From the cell containing the given text, extract its center point as [X, Y] coordinate. 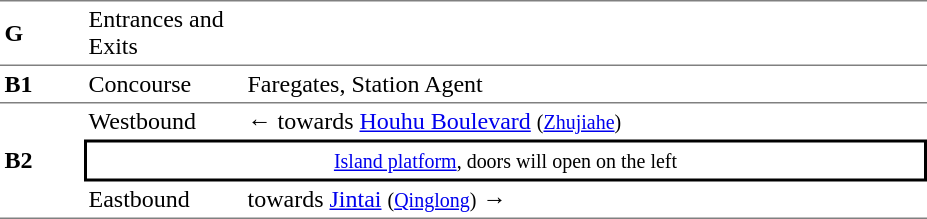
B1 [42, 83]
Concourse [164, 83]
B2 [42, 160]
← towards Houhu Boulevard (Zhujiahe) [585, 121]
G [42, 32]
Island platform, doors will open on the left [506, 161]
Westbound [164, 121]
Entrances and Exits [164, 32]
Faregates, Station Agent [585, 83]
